Detect which cell encompasses the target text, then output its (X, Y) center coordinate. 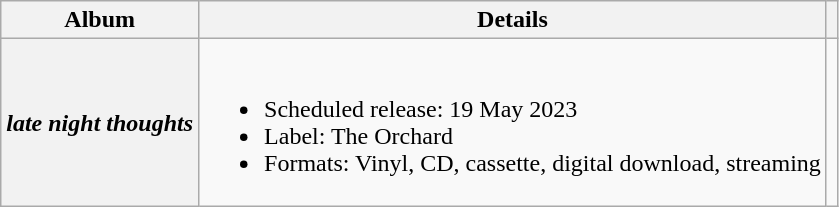
Album (100, 20)
Scheduled release: 19 May 2023Label: The OrchardFormats: Vinyl, CD, cassette, digital download, streaming (513, 122)
late night thoughts (100, 122)
Details (513, 20)
